Scan for the cell matching the given text and deliver its (X, Y) coordinate at center. 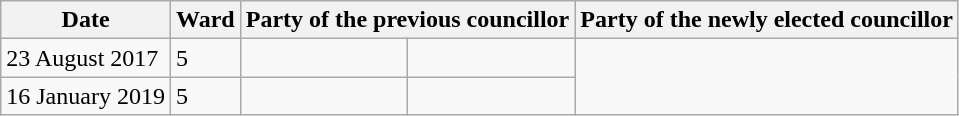
Party of the newly elected councillor (767, 20)
Date (86, 20)
16 January 2019 (86, 96)
23 August 2017 (86, 58)
Party of the previous councillor (408, 20)
Ward (205, 20)
